Provide the (x, y) coordinate of the cell's center where the given text is located.  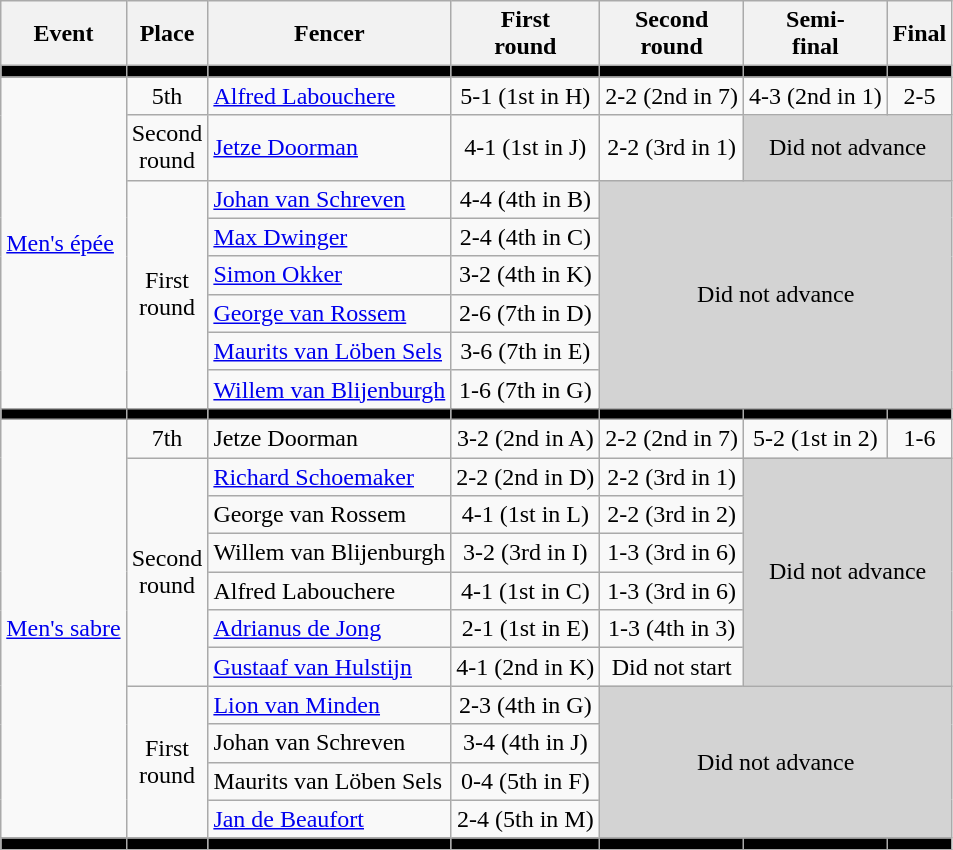
3-2 (3rd in I) (526, 553)
4-1 (1st in J) (526, 148)
Event (64, 34)
Richard Schoemaker (330, 477)
Semi-final (816, 34)
3-4 (4th in J) (526, 743)
5-2 (1st in 2) (816, 438)
4-1 (1st in C) (526, 591)
0-4 (5th in F) (526, 781)
2-3 (4th in G) (526, 705)
2-5 (919, 96)
1-3 (4th in 3) (672, 629)
5-1 (1st in H) (526, 96)
2-4 (4th in C) (526, 237)
2-2 (2nd in D) (526, 477)
5th (167, 96)
Max Dwinger (330, 237)
Did not start (672, 667)
1-6 (7th in G) (526, 389)
Final (919, 34)
7th (167, 438)
Gustaaf van Hulstijn (330, 667)
Jan de Beaufort (330, 819)
4-1 (1st in L) (526, 515)
3-2 (2nd in A) (526, 438)
4-4 (4th in B) (526, 199)
2-4 (5th in M) (526, 819)
2-2 (3rd in 2) (672, 515)
Men's épée (64, 243)
2-6 (7th in D) (526, 313)
4-1 (2nd in K) (526, 667)
3-2 (4th in K) (526, 275)
Fencer (330, 34)
2-1 (1st in E) (526, 629)
3-6 (7th in E) (526, 351)
Place (167, 34)
1-6 (919, 438)
Men's sabre (64, 628)
Lion van Minden (330, 705)
Adrianus de Jong (330, 629)
4-3 (2nd in 1) (816, 96)
Simon Okker (330, 275)
